Search for the cell housing the specified text and yield its [x, y] center coordinate. 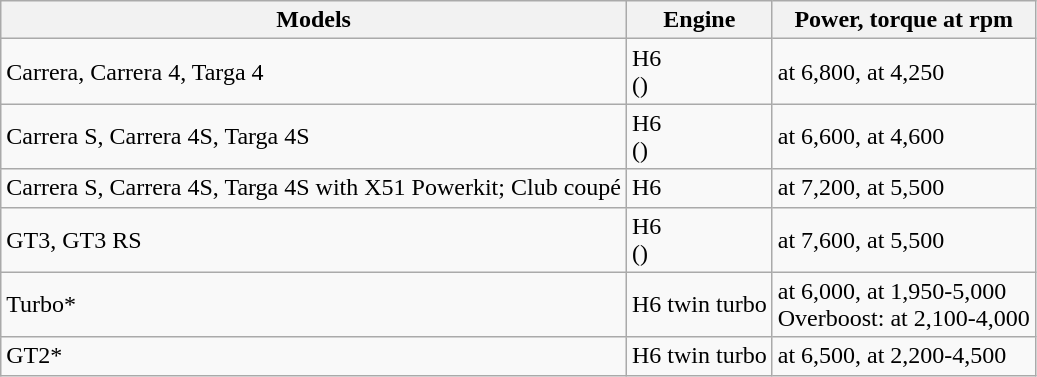
at 6,600, at 4,600 [904, 136]
Models [314, 20]
Engine [699, 20]
at 6,500, at 2,200-4,500 [904, 356]
Power, torque at rpm [904, 20]
GT2* [314, 356]
at 6,800, at 4,250 [904, 72]
at 6,000, at 1,950-5,000Overboost: at 2,100-4,000 [904, 304]
GT3, GT3 RS [314, 240]
H6 [699, 188]
Turbo* [314, 304]
Carrera, Carrera 4, Targa 4 [314, 72]
at 7,600, at 5,500 [904, 240]
at 7,200, at 5,500 [904, 188]
Carrera S, Carrera 4S, Targa 4S [314, 136]
Carrera S, Carrera 4S, Targa 4S with X51 Powerkit; Club coupé [314, 188]
